Pinpoint the cell where the given text exists, returning its [X, Y] midpoint coordinate. 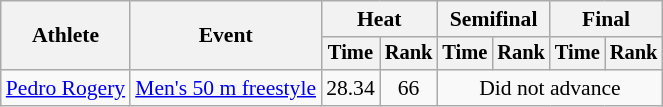
Event [226, 36]
Did not advance [550, 88]
Athlete [66, 36]
Final [606, 19]
28.34 [350, 88]
Pedro Rogery [66, 88]
Men's 50 m freestyle [226, 88]
Semifinal [493, 19]
66 [409, 88]
Heat [379, 19]
